Locate the cell with the specified text and output its [x, y] center coordinate. 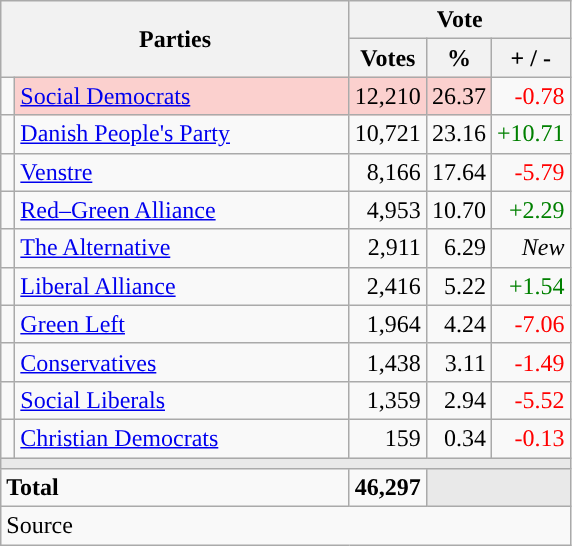
-5.79 [530, 172]
Source [286, 526]
26.37 [458, 96]
-0.13 [530, 438]
2,911 [388, 248]
6.29 [458, 248]
The Alternative [182, 248]
5.22 [458, 286]
Venstre [182, 172]
17.64 [458, 172]
12,210 [388, 96]
Social Democrats [182, 96]
-1.49 [530, 362]
Danish People's Party [182, 134]
Liberal Alliance [182, 286]
-7.06 [530, 324]
Red–Green Alliance [182, 210]
23.16 [458, 134]
4,953 [388, 210]
Green Left [182, 324]
10,721 [388, 134]
+2.29 [530, 210]
1,964 [388, 324]
Vote [460, 20]
+ / - [530, 58]
8,166 [388, 172]
Total [176, 488]
Conservatives [182, 362]
+10.71 [530, 134]
Parties [176, 39]
2.94 [458, 400]
Social Liberals [182, 400]
46,297 [388, 488]
Votes [388, 58]
2,416 [388, 286]
4.24 [458, 324]
1,438 [388, 362]
159 [388, 438]
-0.78 [530, 96]
-5.52 [530, 400]
Christian Democrats [182, 438]
+1.54 [530, 286]
% [458, 58]
1,359 [388, 400]
3.11 [458, 362]
New [530, 248]
0.34 [458, 438]
10.70 [458, 210]
